Return the [X, Y] coordinate for the center point of the cell that contains the specified text.  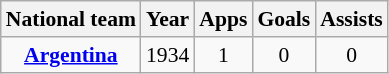
Argentina [71, 55]
1 [223, 55]
Goals [284, 19]
Assists [352, 19]
Apps [223, 19]
National team [71, 19]
1934 [168, 55]
Year [168, 19]
